Determine the (x, y) coordinate at the center of the cell enclosing the given text.  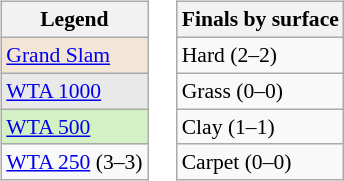
Legend (74, 20)
WTA 1000 (74, 91)
WTA 500 (74, 127)
Clay (1–1) (260, 127)
Grass (0–0) (260, 91)
WTA 250 (3–3) (74, 162)
Carpet (0–0) (260, 162)
Finals by surface (260, 20)
Grand Slam (74, 55)
Hard (2–2) (260, 55)
